Locate the cell with the specified text and output its (x, y) center coordinate. 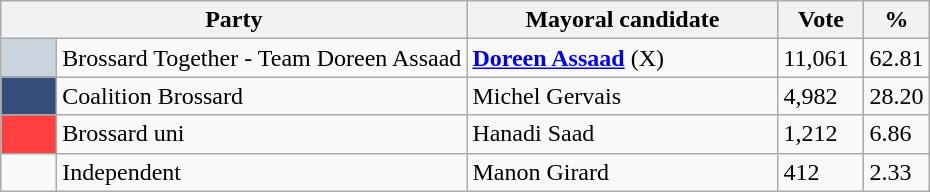
11,061 (821, 58)
62.81 (896, 58)
Party (234, 20)
Vote (821, 20)
Independent (262, 172)
28.20 (896, 96)
% (896, 20)
6.86 (896, 134)
Coalition Brossard (262, 96)
Mayoral candidate (622, 20)
Hanadi Saad (622, 134)
2.33 (896, 172)
Brossard Together - Team Doreen Assaad (262, 58)
Brossard uni (262, 134)
Michel Gervais (622, 96)
4,982 (821, 96)
412 (821, 172)
Manon Girard (622, 172)
Doreen Assaad (X) (622, 58)
1,212 (821, 134)
